Scan for the cell matching the given text and deliver its [x, y] coordinate at center. 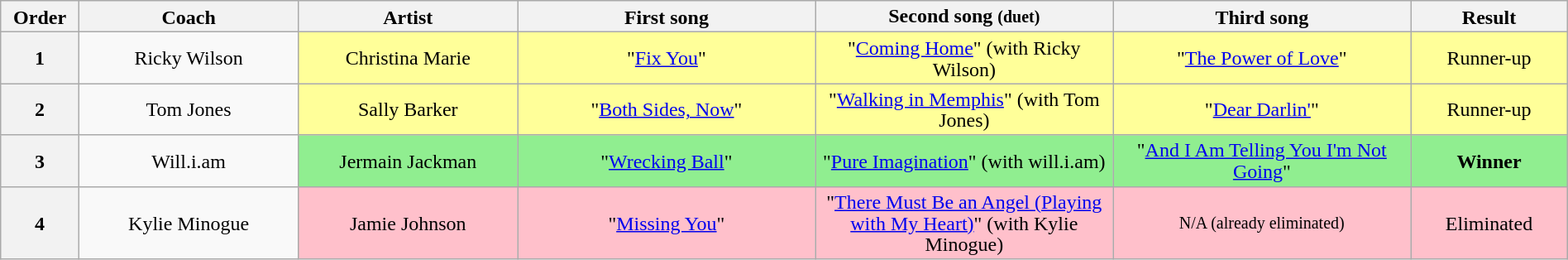
"Both Sides, Now" [667, 109]
Ricky Wilson [189, 58]
"Dear Darlin'" [1262, 109]
"Pure Imagination" (with will.i.am) [964, 161]
"The Power of Love" [1262, 58]
"Missing You" [667, 223]
1 [40, 58]
Jamie Johnson [409, 223]
Christina Marie [409, 58]
N/A (already eliminated) [1262, 223]
"And I Am Telling You I'm Not Going" [1262, 161]
Sally Barker [409, 109]
Artist [409, 17]
Winner [1489, 161]
First song [667, 17]
Order [40, 17]
"Wrecking Ball" [667, 161]
"There Must Be an Angel (Playing with My Heart)" (with Kylie Minogue) [964, 223]
3 [40, 161]
Third song [1262, 17]
"Walking in Memphis" (with Tom Jones) [964, 109]
Eliminated [1489, 223]
"Fix You" [667, 58]
Coach [189, 17]
Will.i.am [189, 161]
4 [40, 223]
Jermain Jackman [409, 161]
Kylie Minogue [189, 223]
Second song (duet) [964, 17]
2 [40, 109]
Result [1489, 17]
"Coming Home" (with Ricky Wilson) [964, 58]
Tom Jones [189, 109]
